For the text-containing cell, return its midpoint in [x, y] coordinate format. 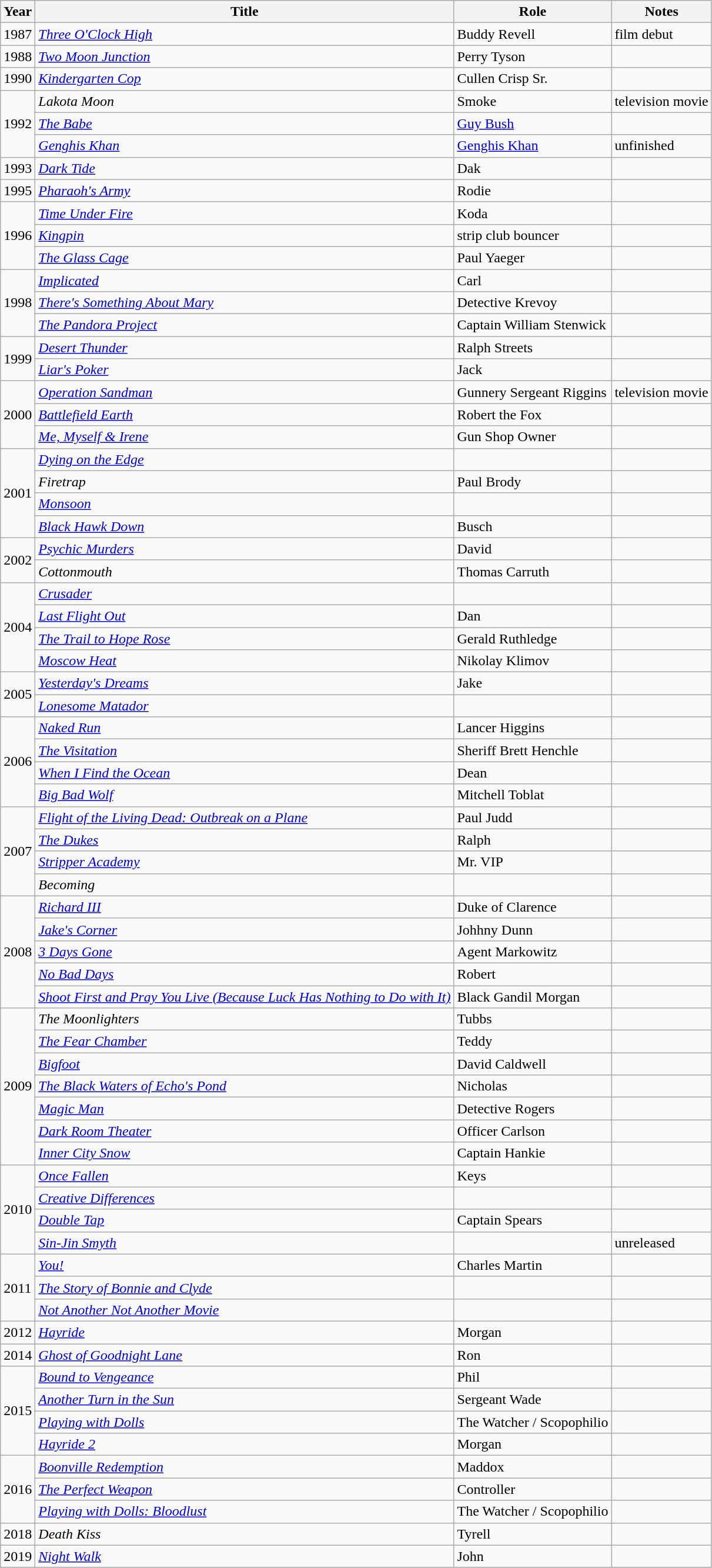
Boonville Redemption [245, 1467]
Night Walk [245, 1556]
Mr. VIP [533, 862]
Last Flight Out [245, 616]
Notes [661, 12]
2001 [18, 493]
Nicholas [533, 1086]
Richard III [245, 907]
Robert [533, 974]
Becoming [245, 885]
Flight of the Living Dead: Outbreak on a Plane [245, 818]
Time Under Fire [245, 213]
Koda [533, 213]
Tyrell [533, 1534]
Robert the Fox [533, 415]
Hayride [245, 1332]
Guy Bush [533, 124]
2014 [18, 1355]
Detective Krevoy [533, 303]
2005 [18, 695]
Sheriff Brett Henchle [533, 750]
Kingpin [245, 235]
The Visitation [245, 750]
Ghost of Goodnight Lane [245, 1355]
Cullen Crisp Sr. [533, 79]
Three O'Clock High [245, 34]
The Dukes [245, 840]
Jake [533, 683]
Moscow Heat [245, 661]
Smoke [533, 101]
Gerald Ruthledge [533, 638]
Title [245, 12]
The Fear Chamber [245, 1042]
Pharaoh's Army [245, 191]
Psychic Murders [245, 549]
Black Hawk Down [245, 526]
Dan [533, 616]
The Perfect Weapon [245, 1489]
1996 [18, 235]
Keys [533, 1176]
You! [245, 1265]
1999 [18, 359]
Ralph Streets [533, 348]
Year [18, 12]
Teddy [533, 1042]
Stripper Academy [245, 862]
Duke of Clarence [533, 907]
Not Another Not Another Movie [245, 1310]
Hayride 2 [245, 1444]
Sin-Jin Smyth [245, 1243]
Implicated [245, 281]
Desert Thunder [245, 348]
John [533, 1556]
Shoot First and Pray You Live (Because Luck Has Nothing to Do with It) [245, 997]
Liar's Poker [245, 370]
Lakota Moon [245, 101]
Captain Hankie [533, 1153]
Dying on the Edge [245, 459]
David Caldwell [533, 1064]
Kindergarten Cop [245, 79]
Once Fallen [245, 1176]
Jack [533, 370]
Double Tap [245, 1220]
Battlefield Earth [245, 415]
film debut [661, 34]
Dean [533, 773]
2011 [18, 1287]
2009 [18, 1086]
Ralph [533, 840]
Paul Yaeger [533, 258]
Yesterday's Dreams [245, 683]
3 Days Gone [245, 952]
1998 [18, 303]
Big Bad Wolf [245, 795]
The Babe [245, 124]
Officer Carlson [533, 1131]
2006 [18, 762]
unfinished [661, 146]
David [533, 549]
Gun Shop Owner [533, 437]
Crusader [245, 593]
Two Moon Junction [245, 56]
Jake's Corner [245, 929]
Busch [533, 526]
Detective Rogers [533, 1109]
2016 [18, 1489]
No Bad Days [245, 974]
Dark Tide [245, 168]
The Glass Cage [245, 258]
1993 [18, 168]
Cottonmouth [245, 571]
2019 [18, 1556]
2000 [18, 415]
Mitchell Toblat [533, 795]
Controller [533, 1489]
Buddy Revell [533, 34]
Playing with Dolls: Bloodlust [245, 1512]
Tubbs [533, 1019]
Magic Man [245, 1109]
Nikolay Klimov [533, 661]
Paul Judd [533, 818]
Johhny Dunn [533, 929]
Naked Run [245, 728]
Death Kiss [245, 1534]
Bound to Vengeance [245, 1377]
Ron [533, 1355]
Captain William Stenwick [533, 325]
Gunnery Sergeant Riggins [533, 392]
Role [533, 12]
2002 [18, 560]
2007 [18, 851]
2018 [18, 1534]
Dak [533, 168]
Me, Myself & Irene [245, 437]
2010 [18, 1209]
1992 [18, 124]
Monsoon [245, 504]
Operation Sandman [245, 392]
1988 [18, 56]
1987 [18, 34]
Phil [533, 1377]
Lancer Higgins [533, 728]
2012 [18, 1332]
Creative Differences [245, 1198]
Rodie [533, 191]
There's Something About Mary [245, 303]
The Moonlighters [245, 1019]
Thomas Carruth [533, 571]
Maddox [533, 1467]
Inner City Snow [245, 1153]
strip club bouncer [533, 235]
Bigfoot [245, 1064]
Dark Room Theater [245, 1131]
2008 [18, 952]
1990 [18, 79]
Another Turn in the Sun [245, 1400]
Playing with Dolls [245, 1422]
Paul Brody [533, 482]
2015 [18, 1411]
Sergeant Wade [533, 1400]
The Story of Bonnie and Clyde [245, 1287]
Perry Tyson [533, 56]
The Black Waters of Echo's Pond [245, 1086]
Carl [533, 281]
When I Find the Ocean [245, 773]
Charles Martin [533, 1265]
Black Gandil Morgan [533, 997]
unreleased [661, 1243]
1995 [18, 191]
2004 [18, 627]
The Trail to Hope Rose [245, 638]
Captain Spears [533, 1220]
Firetrap [245, 482]
The Pandora Project [245, 325]
Agent Markowitz [533, 952]
Lonesome Matador [245, 706]
